From the cell containing the given text, extract its center point as (X, Y) coordinate. 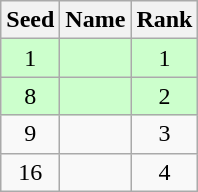
3 (164, 134)
9 (30, 134)
4 (164, 172)
Name (96, 20)
Rank (164, 20)
16 (30, 172)
Seed (30, 20)
2 (164, 96)
8 (30, 96)
